Scan for the cell matching the given text and deliver its (X, Y) coordinate at center. 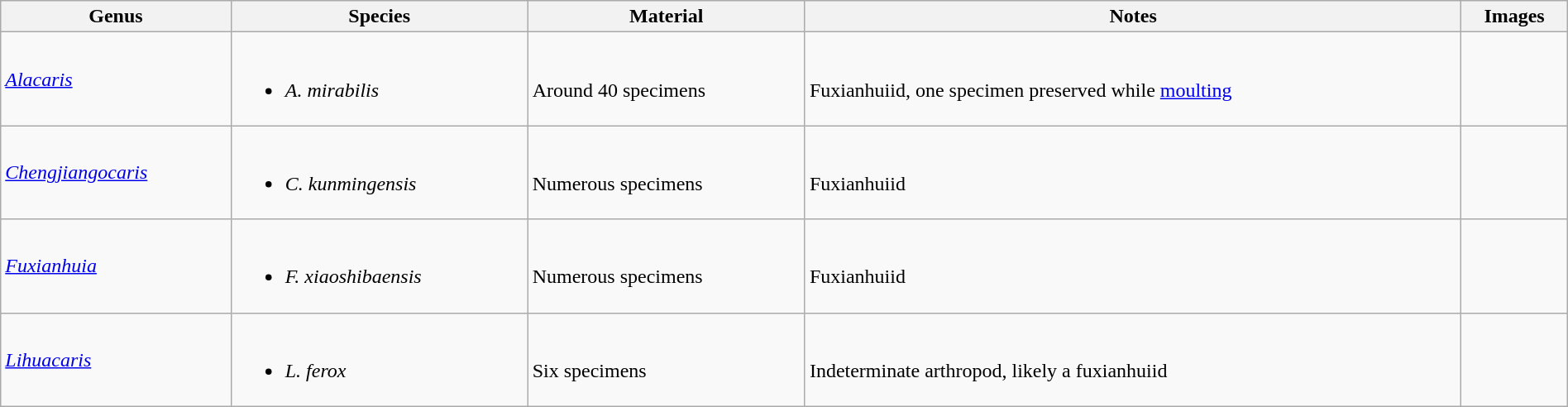
Six specimens (667, 359)
Genus (116, 17)
C. kunmingensis (379, 172)
Chengjiangocaris (116, 172)
Alacaris (116, 79)
L. ferox (379, 359)
Notes (1133, 17)
Material (667, 17)
F. xiaoshibaensis (379, 266)
Lihuacaris (116, 359)
Fuxianhuia (116, 266)
Fuxianhuiid, one specimen preserved while moulting (1133, 79)
Indeterminate arthropod, likely a fuxianhuiid (1133, 359)
Images (1514, 17)
Species (379, 17)
Around 40 specimens (667, 79)
A. mirabilis (379, 79)
